Search for the cell housing the specified text and yield its [X, Y] center coordinate. 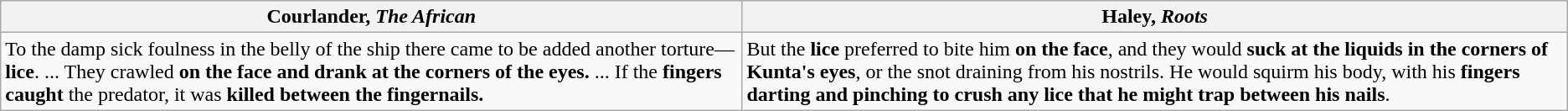
Haley, Roots [1154, 17]
Courlander, The African [372, 17]
